Extract the [X, Y] coordinate from the center of the cell holding the provided text.  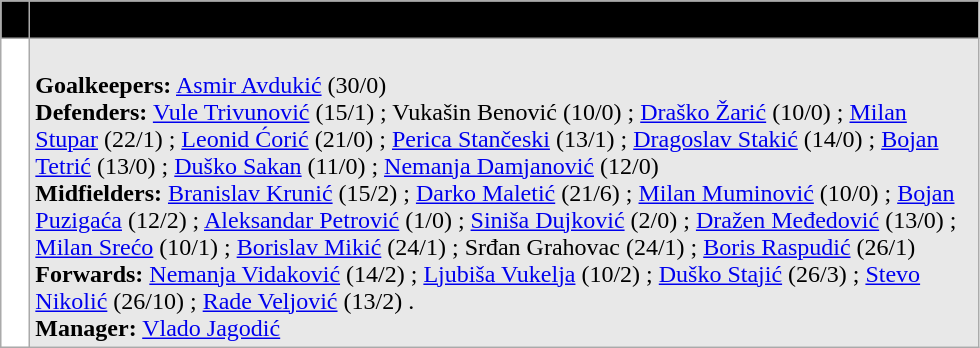
1. [16, 20]
FK Borac [504, 20]
